Return (X, Y) of the center of cell containing provided text 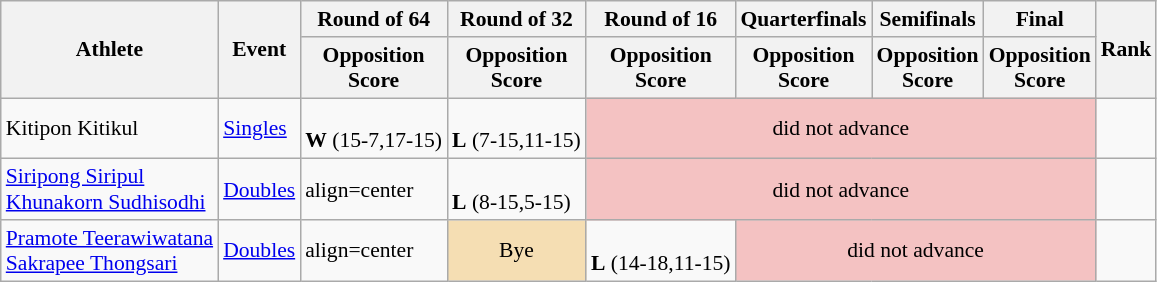
Bye (516, 250)
Event (259, 50)
Kitipon Kitikul (110, 128)
W (15-7,17-15) (374, 128)
Final (1040, 19)
Pramote TeerawiwatanaSakrapee Thongsari (110, 250)
Rank (1126, 50)
Round of 64 (374, 19)
L (7-15,11-15) (516, 128)
Round of 32 (516, 19)
Semifinals (928, 19)
Singles (259, 128)
Round of 16 (661, 19)
L (14-18,11-15) (661, 250)
Athlete (110, 50)
L (8-15,5-15) (516, 190)
Quarterfinals (804, 19)
Siripong SiripulKhunakorn Sudhisodhi (110, 190)
